From the cell containing the given text, extract its center point as (x, y) coordinate. 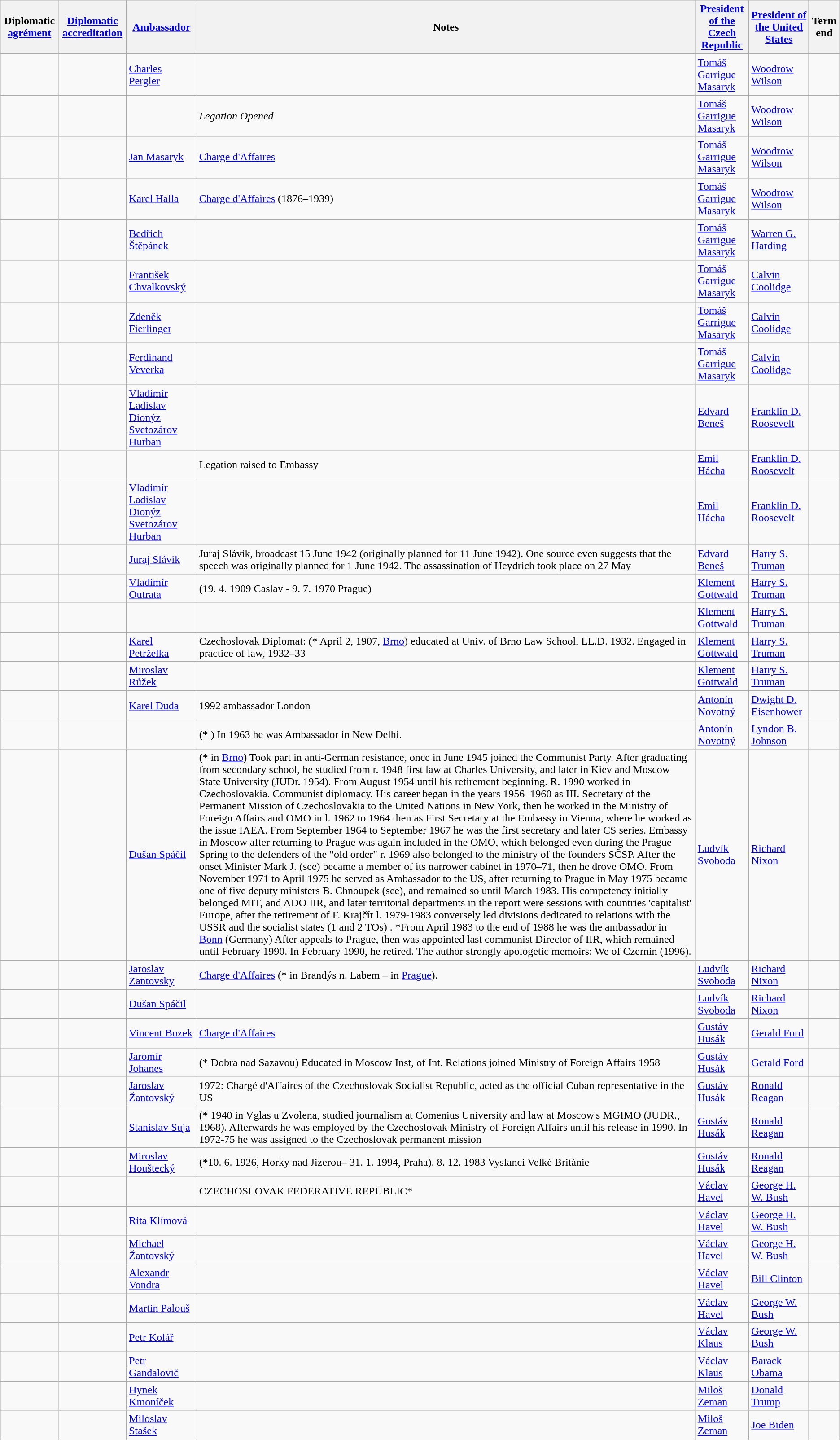
Petr Kolář (162, 1338)
Warren G. Harding (779, 240)
Juraj Slávik (162, 559)
Martin Palouš (162, 1308)
Michael Žantovský (162, 1250)
Bedřich Štěpánek (162, 240)
Legation Opened (446, 116)
Zdeněk Fierlinger (162, 322)
Joe Biden (779, 1425)
(19. 4. 1909 Caslav - 9. 7. 1970 Prague) (446, 589)
Term end (824, 27)
Stanislav Suja (162, 1127)
Petr Gandalovič (162, 1366)
Legation raised to Embassy (446, 464)
(* ) In 1963 he was Ambassador in New Delhi. (446, 734)
(* Dobra nad Sazavou) Educated in Moscow Inst, of Int. Relations joined Ministry of Foreign Affairs 1958 (446, 1062)
President of the Czech Republic (722, 27)
Ambassador (162, 27)
Charge d'Affaires (* in Brandýs n. Labem – in Prague). (446, 975)
Notes (446, 27)
Donald Trump (779, 1396)
CZECHOSLOVAK FEDERATIVE REPUBLIC* (446, 1191)
Bill Clinton (779, 1279)
Jaroslav Žantovský (162, 1092)
1992 ambassador London (446, 706)
1972: Chargé d'Affaires of the Czechoslovak Socialist Republic, acted as the official Cuban representative in the US (446, 1092)
Diplomatic agrément (30, 27)
President of the United States (779, 27)
Vladimír Outrata (162, 589)
Charge d'Affaires (1876–1939) (446, 198)
Hynek Kmoníček (162, 1396)
Karel Halla (162, 198)
Karel Petrželka (162, 647)
Miroslav Houštecký (162, 1162)
Rita Klímová (162, 1220)
Alexandr Vondra (162, 1279)
František Chvalkovský (162, 281)
Lyndon B. Johnson (779, 734)
Karel Duda (162, 706)
Jan Masaryk (162, 157)
Jaroslav Zantovsky (162, 975)
Jaromír Johanes (162, 1062)
Czechoslovak Diplomat: (* April 2, 1907, Brno) educated at Univ. of Brno Law School, LL.D. 1932. Engaged in practice of law, 1932–33 (446, 647)
Charles Pergler (162, 75)
(*10. 6. 1926, Horky nad Jizerou– 31. 1. 1994, Praha). 8. 12. 1983 Vyslanci Velké Británie (446, 1162)
Miroslav Růžek (162, 676)
Miloslav Stašek (162, 1425)
Dwight D. Eisenhower (779, 706)
Diplomatic accreditation (92, 27)
Ferdinand Veverka (162, 364)
Barack Obama (779, 1366)
Vincent Buzek (162, 1033)
